Pinpoint the cell where the given text exists, returning its (X, Y) midpoint coordinate. 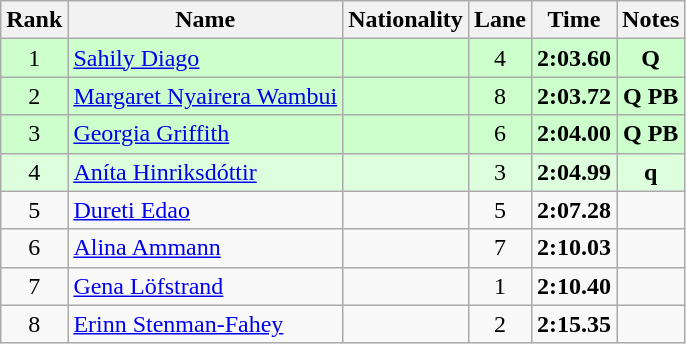
Georgia Griffith (206, 134)
Q (651, 58)
2:04.00 (574, 134)
Rank (34, 20)
Notes (651, 20)
2:15.35 (574, 324)
Erinn Stenman-Fahey (206, 324)
Nationality (406, 20)
Gena Löfstrand (206, 286)
2:10.40 (574, 286)
2:07.28 (574, 210)
Sahily Diago (206, 58)
q (651, 172)
Lane (500, 20)
Name (206, 20)
2:04.99 (574, 172)
Time (574, 20)
Aníta Hinriksdóttir (206, 172)
Dureti Edao (206, 210)
Margaret Nyairera Wambui (206, 96)
2:03.72 (574, 96)
2:03.60 (574, 58)
2:10.03 (574, 248)
Alina Ammann (206, 248)
